Search for the cell housing the specified text and yield its [X, Y] center coordinate. 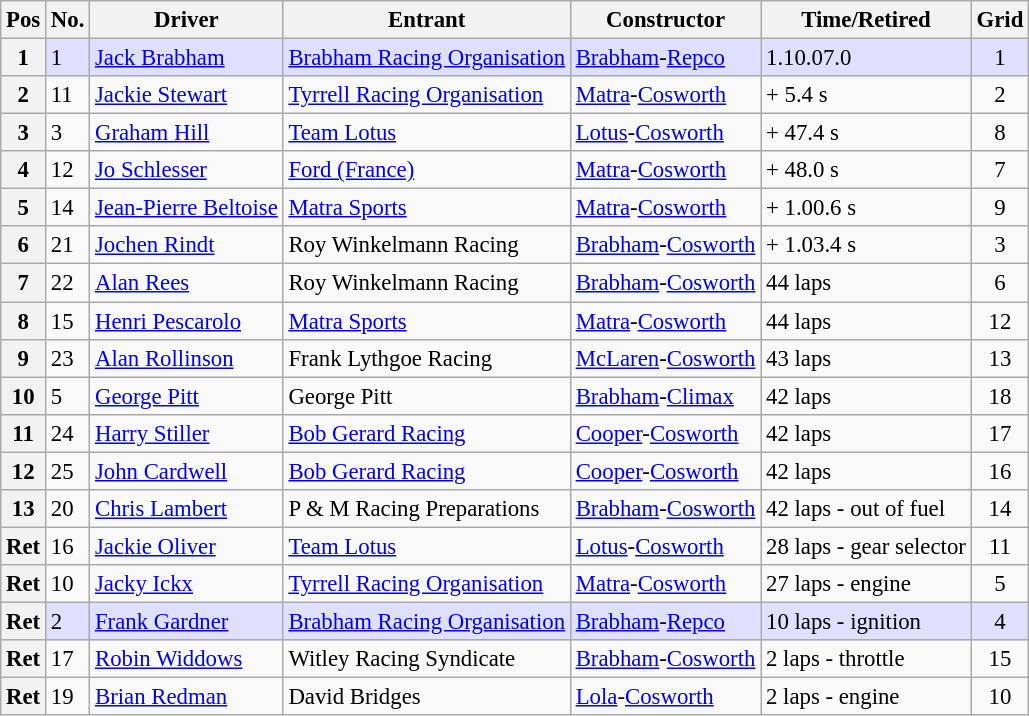
22 [68, 283]
Grid [1000, 20]
Brabham-Climax [665, 396]
+ 1.00.6 s [866, 208]
P & M Racing Preparations [426, 509]
No. [68, 20]
Witley Racing Syndicate [426, 659]
25 [68, 471]
10 laps - ignition [866, 621]
David Bridges [426, 697]
Jean-Pierre Beltoise [186, 208]
23 [68, 358]
Jackie Oliver [186, 546]
1.10.07.0 [866, 58]
Graham Hill [186, 133]
Jack Brabham [186, 58]
24 [68, 433]
18 [1000, 396]
20 [68, 509]
Jochen Rindt [186, 245]
Frank Gardner [186, 621]
2 laps - throttle [866, 659]
+ 1.03.4 s [866, 245]
43 laps [866, 358]
+ 47.4 s [866, 133]
Jacky Ickx [186, 584]
+ 5.4 s [866, 95]
Robin Widdows [186, 659]
Jackie Stewart [186, 95]
Ford (France) [426, 170]
Lola-Cosworth [665, 697]
Entrant [426, 20]
2 laps - engine [866, 697]
42 laps - out of fuel [866, 509]
Harry Stiller [186, 433]
Constructor [665, 20]
28 laps - gear selector [866, 546]
Frank Lythgoe Racing [426, 358]
John Cardwell [186, 471]
+ 48.0 s [866, 170]
Henri Pescarolo [186, 321]
19 [68, 697]
Time/Retired [866, 20]
Chris Lambert [186, 509]
McLaren-Cosworth [665, 358]
Driver [186, 20]
21 [68, 245]
Alan Rees [186, 283]
Jo Schlesser [186, 170]
Pos [24, 20]
Brian Redman [186, 697]
27 laps - engine [866, 584]
Alan Rollinson [186, 358]
